Search for the cell housing the specified text and yield its [X, Y] center coordinate. 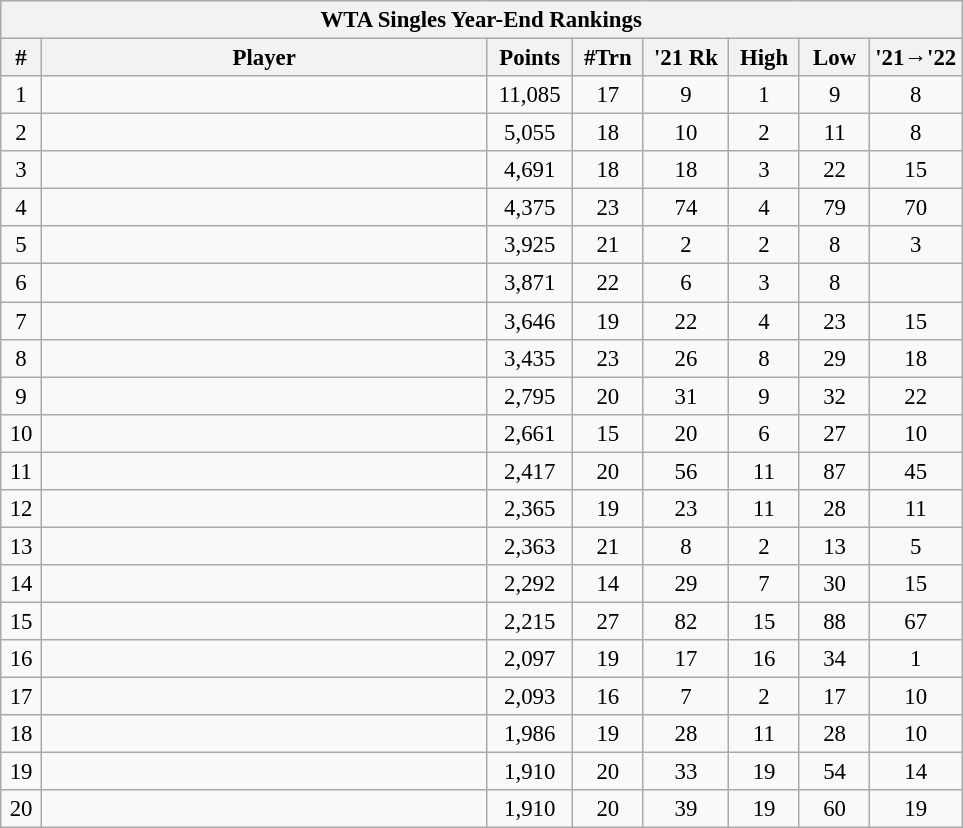
33 [686, 772]
88 [834, 621]
82 [686, 621]
'21→'22 [916, 58]
3,871 [530, 283]
5,055 [530, 133]
WTA Singles Year-End Rankings [482, 20]
60 [834, 809]
67 [916, 621]
# [22, 58]
4,375 [530, 208]
1,986 [530, 734]
'21 Rk [686, 58]
2,365 [530, 509]
2,215 [530, 621]
2,093 [530, 697]
39 [686, 809]
High [764, 58]
Player [264, 58]
Low [834, 58]
2,363 [530, 546]
2,417 [530, 471]
31 [686, 396]
Points [530, 58]
79 [834, 208]
12 [22, 509]
#Trn [608, 58]
2,097 [530, 659]
2,292 [530, 584]
3,435 [530, 358]
4,691 [530, 170]
26 [686, 358]
54 [834, 772]
87 [834, 471]
2,661 [530, 433]
45 [916, 471]
56 [686, 471]
2,795 [530, 396]
34 [834, 659]
32 [834, 396]
30 [834, 584]
70 [916, 208]
3,646 [530, 321]
11,085 [530, 95]
3,925 [530, 245]
74 [686, 208]
